Return the [X, Y] coordinate for the center point of the cell that contains the specified text.  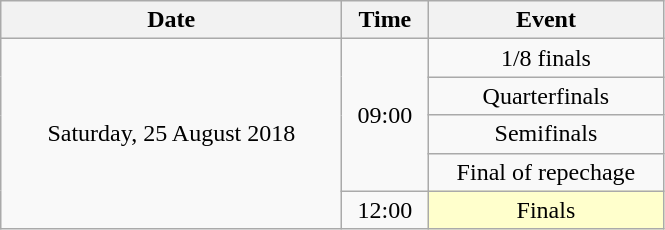
Quarterfinals [546, 96]
Date [172, 20]
09:00 [385, 115]
Event [546, 20]
Saturday, 25 August 2018 [172, 134]
Semifinals [546, 134]
Time [385, 20]
1/8 finals [546, 58]
12:00 [385, 210]
Final of repechage [546, 172]
Finals [546, 210]
